Pinpoint the cell where the given text exists, returning its (X, Y) midpoint coordinate. 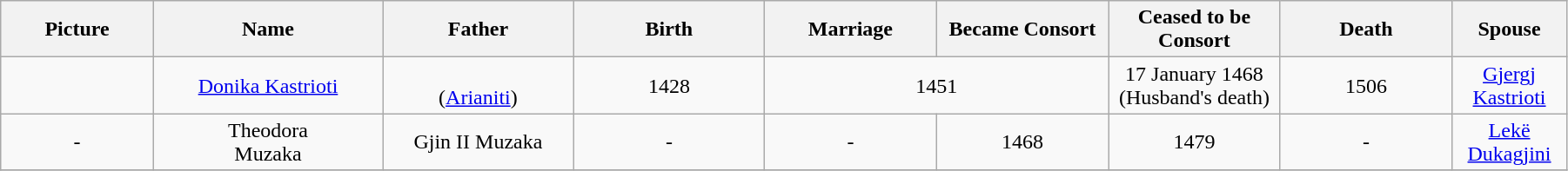
Picture (77, 30)
17 January 1468 (Husband's death) (1195, 85)
Donika Kastrioti (268, 85)
Death (1366, 30)
Birth (668, 30)
(Arianiti) (479, 85)
Lekë Dukagjini (1510, 142)
Became Consort (1022, 30)
TheodoraMuzaka (268, 142)
Ceased to be Consort (1195, 30)
1468 (1022, 142)
Name (268, 30)
1479 (1195, 142)
1506 (1366, 85)
1451 (936, 85)
Marriage (851, 30)
Gjin II Muzaka (479, 142)
1428 (668, 85)
Father (479, 30)
Spouse (1510, 30)
Gjergj Kastrioti (1510, 85)
